For the text-containing cell, return its midpoint in [X, Y] coordinate format. 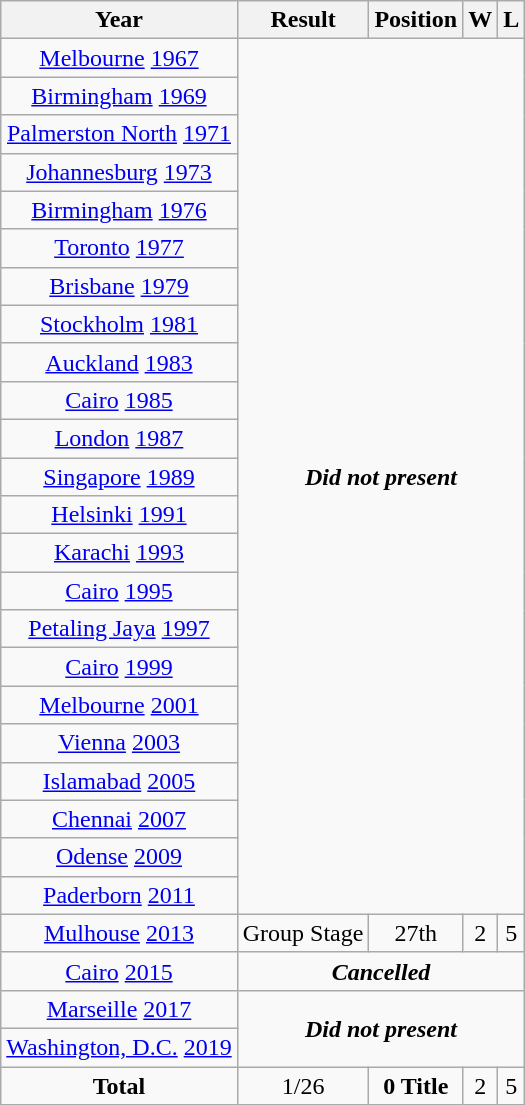
Odense 2009 [119, 857]
Birmingham 1969 [119, 96]
Karachi 1993 [119, 553]
Paderborn 2011 [119, 895]
Palmerston North 1971 [119, 134]
Cairo 2015 [119, 971]
Singapore 1989 [119, 477]
Birmingham 1976 [119, 210]
Helsinki 1991 [119, 515]
1/26 [303, 1085]
Cancelled [381, 971]
Brisbane 1979 [119, 286]
London 1987 [119, 438]
Petaling Jaya 1997 [119, 629]
Total [119, 1085]
Position [416, 20]
Marseille 2017 [119, 1009]
Mulhouse 2013 [119, 933]
Islamabad 2005 [119, 781]
W [480, 20]
Washington, D.C. 2019 [119, 1047]
Year [119, 20]
Toronto 1977 [119, 248]
Cairo 1999 [119, 667]
Chennai 2007 [119, 819]
L [512, 20]
Stockholm 1981 [119, 324]
Melbourne 1967 [119, 58]
Vienna 2003 [119, 743]
Result [303, 20]
Group Stage [303, 933]
27th [416, 933]
Auckland 1983 [119, 362]
Johannesburg 1973 [119, 172]
Cairo 1985 [119, 400]
Melbourne 2001 [119, 705]
0 Title [416, 1085]
Cairo 1995 [119, 591]
